Determine the [X, Y] coordinate at the center of the cell enclosing the given text.  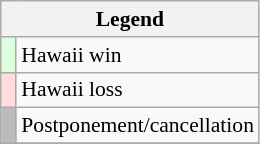
Hawaii win [138, 55]
Hawaii loss [138, 90]
Postponement/cancellation [138, 126]
Legend [130, 19]
